Return (X, Y) of the center of cell containing provided text 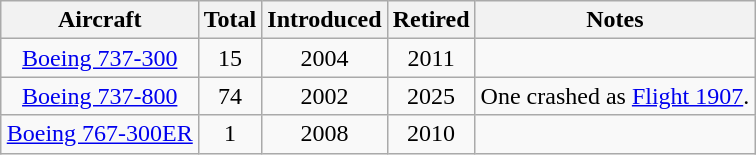
2010 (431, 134)
Total (230, 20)
One crashed as Flight 1907. (615, 96)
2025 (431, 96)
Boeing 737-300 (100, 58)
2004 (324, 58)
Boeing 737-800 (100, 96)
2011 (431, 58)
2002 (324, 96)
Retired (431, 20)
15 (230, 58)
74 (230, 96)
Notes (615, 20)
1 (230, 134)
Boeing 767-300ER (100, 134)
2008 (324, 134)
Introduced (324, 20)
Aircraft (100, 20)
